Scan for the cell matching the given text and deliver its [x, y] coordinate at center. 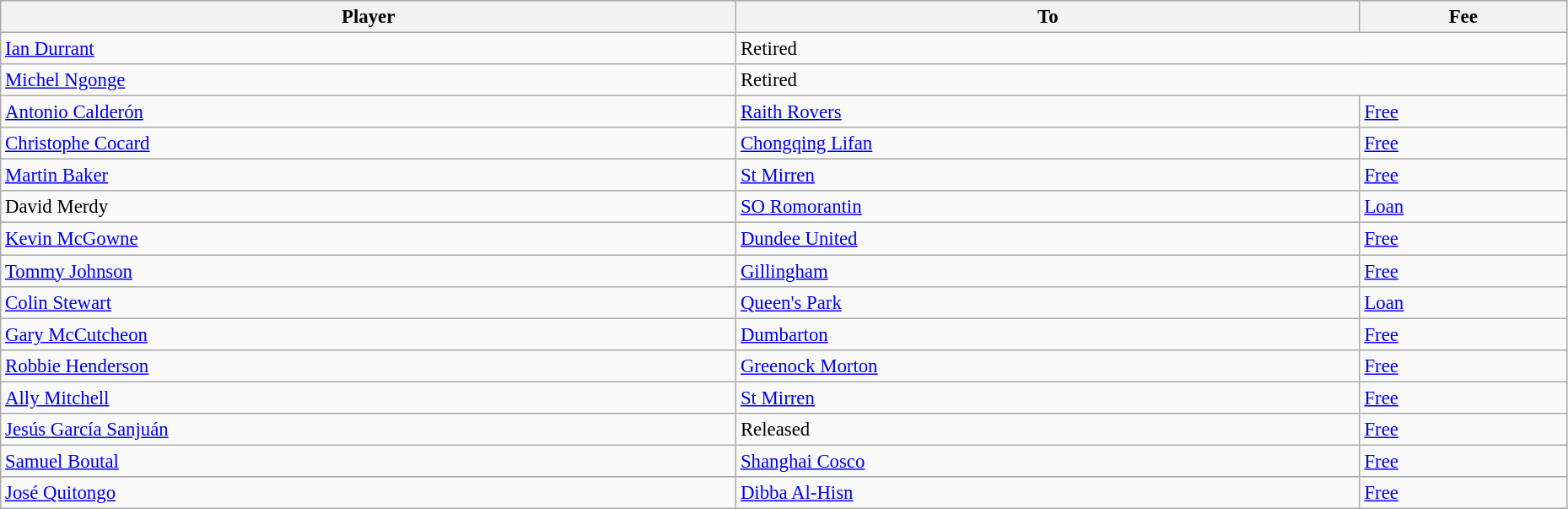
José Quitongo [369, 493]
Colin Stewart [369, 302]
Gary McCutcheon [369, 334]
Dundee United [1048, 239]
Greenock Morton [1048, 366]
David Merdy [369, 207]
Fee [1463, 17]
Gillingham [1048, 271]
Ally Mitchell [369, 398]
To [1048, 17]
Samuel Boutal [369, 461]
Michel Ngonge [369, 80]
Jesús García Sanjuán [369, 430]
Chongqing Lifan [1048, 143]
Antonio Calderón [369, 112]
Robbie Henderson [369, 366]
Christophe Cocard [369, 143]
Player [369, 17]
Released [1048, 430]
Shanghai Cosco [1048, 461]
Kevin McGowne [369, 239]
Ian Durrant [369, 49]
Raith Rovers [1048, 112]
Dumbarton [1048, 334]
SO Romorantin [1048, 207]
Tommy Johnson [369, 271]
Dibba Al-Hisn [1048, 493]
Martin Baker [369, 176]
Queen's Park [1048, 302]
